Capture the cell that displays the provided text and extract its [x, y] central coordinate. 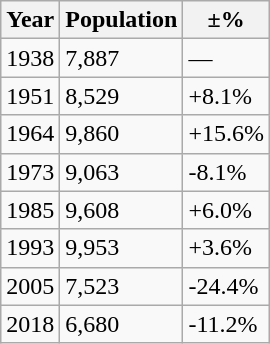
1951 [30, 96]
1964 [30, 134]
±% [226, 20]
2018 [30, 324]
Population [122, 20]
1938 [30, 58]
Year [30, 20]
8,529 [122, 96]
-8.1% [226, 172]
7,523 [122, 286]
2005 [30, 286]
9,608 [122, 210]
1973 [30, 172]
9,063 [122, 172]
+6.0% [226, 210]
+3.6% [226, 248]
7,887 [122, 58]
+8.1% [226, 96]
9,860 [122, 134]
-24.4% [226, 286]
— [226, 58]
9,953 [122, 248]
1993 [30, 248]
1985 [30, 210]
-11.2% [226, 324]
6,680 [122, 324]
+15.6% [226, 134]
